Scan for the cell matching the given text and deliver its (X, Y) coordinate at center. 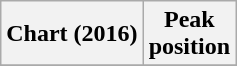
Peakposition (189, 34)
Chart (2016) (72, 34)
